Scan for the cell matching the given text and deliver its [x, y] coordinate at center. 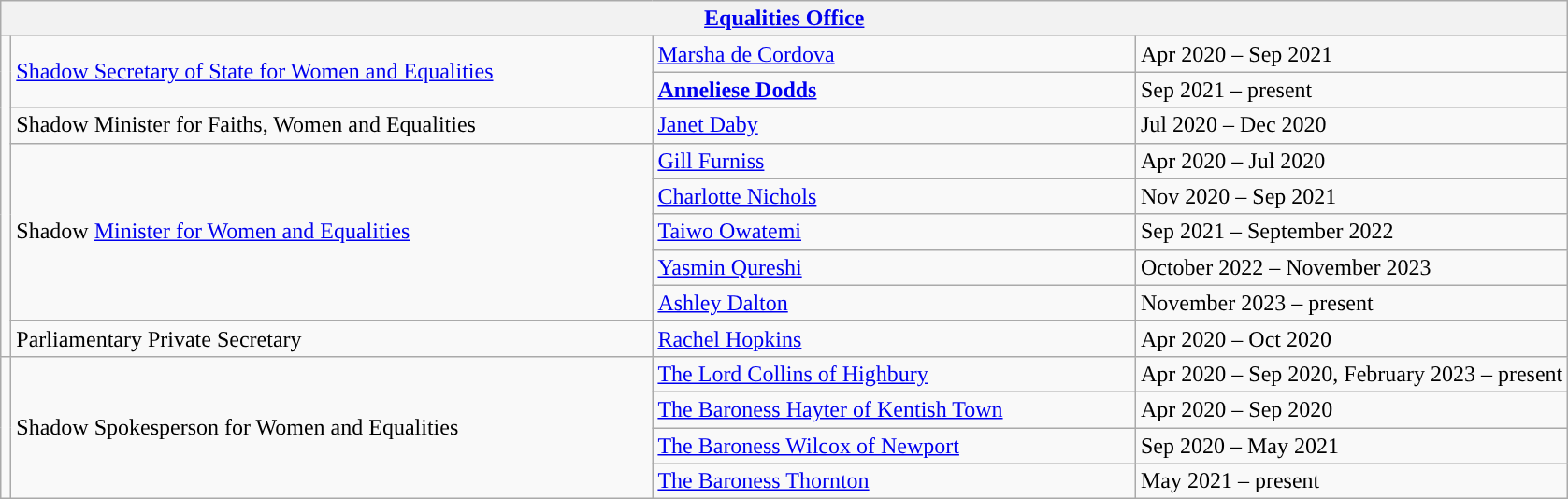
Shadow Secretary of State for Women and Equalities [332, 72]
The Baroness Hayter of Kentish Town [894, 409]
Ashley Dalton [894, 303]
Rachel Hopkins [894, 338]
The Lord Collins of Highbury [894, 374]
Sep 2020 – May 2021 [1351, 446]
Apr 2020 – Sep 2020, February 2023 – present [1351, 374]
Shadow Spokesperson for Women and Equalities [332, 427]
Apr 2020 – Sep 2021 [1351, 54]
Gill Furniss [894, 161]
Marsha de Cordova [894, 54]
Charlotte Nichols [894, 196]
Sep 2021 – present [1351, 90]
Apr 2020 – Sep 2020 [1351, 409]
Anneliese Dodds [894, 90]
The Baroness Wilcox of Newport [894, 446]
Apr 2020 – Oct 2020 [1351, 338]
Nov 2020 – Sep 2021 [1351, 196]
The Baroness Thornton [894, 481]
May 2021 – present [1351, 481]
Shadow Minister for Faiths, Women and Equalities [332, 125]
October 2022 – November 2023 [1351, 267]
Jul 2020 – Dec 2020 [1351, 125]
Sep 2021 – September 2022 [1351, 232]
Janet Daby [894, 125]
Apr 2020 – Jul 2020 [1351, 161]
Yasmin Qureshi [894, 267]
Parliamentary Private Secretary [332, 338]
Equalities Office [784, 19]
Taiwo Owatemi [894, 232]
November 2023 – present [1351, 303]
Shadow Minister for Women and Equalities [332, 232]
